Identify which cell holds the provided text, then report its (X, Y) central coordinate. 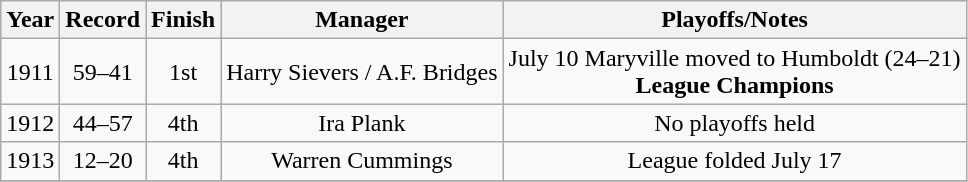
Manager (362, 20)
July 10 Maryville moved to Humboldt (24–21)League Champions (734, 72)
Finish (184, 20)
Warren Cummings (362, 161)
1913 (30, 161)
Year (30, 20)
Harry Sievers / A.F. Bridges (362, 72)
1911 (30, 72)
59–41 (103, 72)
1912 (30, 123)
Ira Plank (362, 123)
1st (184, 72)
No playoffs held (734, 123)
Record (103, 20)
44–57 (103, 123)
12–20 (103, 161)
League folded July 17 (734, 161)
Playoffs/Notes (734, 20)
